Return [X, Y] of the center of cell containing provided text 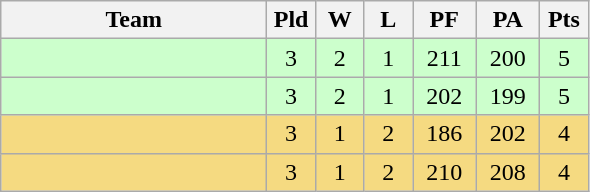
Pld [292, 20]
186 [444, 134]
211 [444, 58]
PF [444, 20]
210 [444, 172]
PA [508, 20]
199 [508, 96]
W [340, 20]
L [388, 20]
200 [508, 58]
Team [134, 20]
Pts [564, 20]
208 [508, 172]
